From the cell containing the given text, extract its center point as (x, y) coordinate. 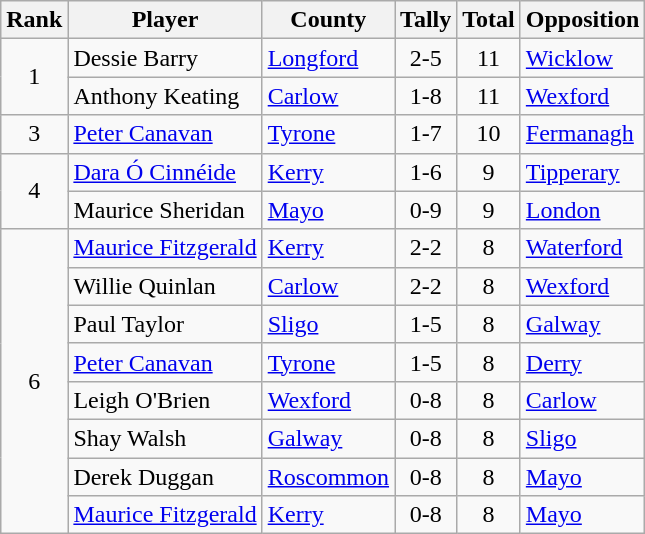
Longford (328, 58)
Anthony Keating (165, 96)
3 (34, 134)
Derek Duggan (165, 477)
Wicklow (582, 58)
Opposition (582, 20)
Maurice Sheridan (165, 210)
Tally (426, 20)
1-7 (426, 134)
Shay Walsh (165, 438)
Derry (582, 362)
4 (34, 191)
1-6 (426, 172)
10 (489, 134)
County (328, 20)
Fermanagh (582, 134)
Leigh O'Brien (165, 400)
2-5 (426, 58)
Tipperary (582, 172)
6 (34, 381)
0-9 (426, 210)
1 (34, 77)
Dessie Barry (165, 58)
Player (165, 20)
1-8 (426, 96)
Paul Taylor (165, 324)
Total (489, 20)
Willie Quinlan (165, 286)
Rank (34, 20)
Dara Ó Cinnéide (165, 172)
London (582, 210)
Roscommon (328, 477)
Waterford (582, 248)
